Output the (X, Y) coordinate of the center of the cell containing the given text.  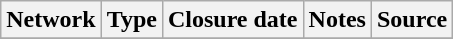
Closure date (232, 20)
Notes (337, 20)
Source (412, 20)
Type (132, 20)
Network (51, 20)
